Provide the [X, Y] coordinate of the cell's center where the given text is located.  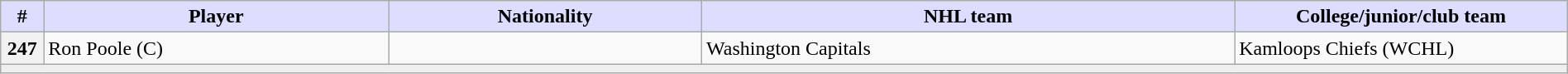
NHL team [968, 17]
Player [217, 17]
College/junior/club team [1401, 17]
# [22, 17]
Kamloops Chiefs (WCHL) [1401, 48]
Washington Capitals [968, 48]
Nationality [546, 17]
Ron Poole (C) [217, 48]
247 [22, 48]
